Provide the [x, y] coordinate of the cell's center where the given text is located.  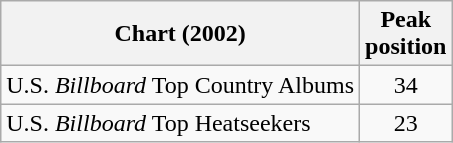
Chart (2002) [180, 34]
34 [406, 85]
Peakposition [406, 34]
U.S. Billboard Top Country Albums [180, 85]
U.S. Billboard Top Heatseekers [180, 123]
23 [406, 123]
